Detect which cell encompasses the target text, then output its (X, Y) center coordinate. 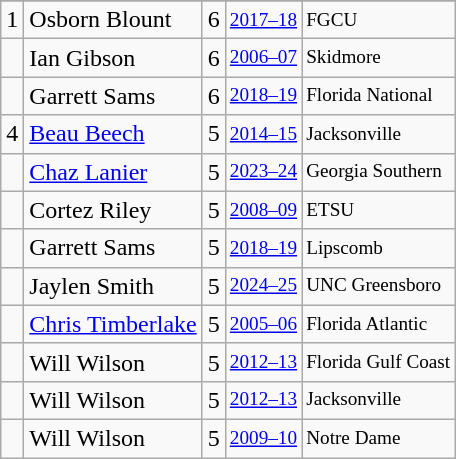
Florida Atlantic (378, 324)
Ian Gibson (113, 58)
2005–06 (263, 324)
UNC Greensboro (378, 286)
2023–24 (263, 172)
4 (12, 134)
2008–09 (263, 210)
Chaz Lanier (113, 172)
Skidmore (378, 58)
Beau Beech (113, 134)
Notre Dame (378, 438)
Osborn Blount (113, 20)
2024–25 (263, 286)
Lipscomb (378, 248)
Florida Gulf Coast (378, 362)
FGCU (378, 20)
Cortez Riley (113, 210)
1 (12, 20)
Jaylen Smith (113, 286)
Georgia Southern (378, 172)
2017–18 (263, 20)
Chris Timberlake (113, 324)
Florida National (378, 96)
2014–15 (263, 134)
2009–10 (263, 438)
2006–07 (263, 58)
ETSU (378, 210)
